Return (x, y) of the center of cell containing provided text 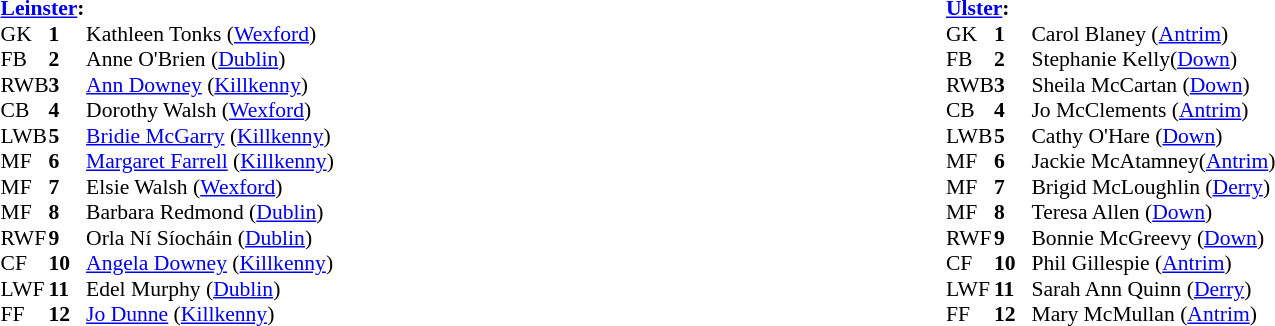
Ann Downey (Killkenny) (210, 85)
Bridie McGarry (Killkenny) (210, 136)
Stephanie Kelly(Down) (1153, 59)
Carol Blaney (Antrim) (1153, 34)
Orla Ní Síocháin (Dublin) (210, 238)
Angela Downey (Killkenny) (210, 263)
Teresa Allen (Down) (1153, 213)
Jackie McAtamney(Antrim) (1153, 161)
Anne O'Brien (Dublin) (210, 59)
Phil Gillespie (Antrim) (1153, 263)
Elsie Walsh (Wexford) (210, 187)
Cathy O'Hare (Down) (1153, 136)
Sarah Ann Quinn (Derry) (1153, 289)
Kathleen Tonks (Wexford) (210, 34)
Barbara Redmond (Dublin) (210, 213)
Dorothy Walsh (Wexford) (210, 111)
Sheila McCartan (Down) (1153, 85)
Brigid McLoughlin (Derry) (1153, 187)
Margaret Farrell (Killkenny) (210, 161)
Jo McClements (Antrim) (1153, 111)
Edel Murphy (Dublin) (210, 289)
Bonnie McGreevy (Down) (1153, 238)
